Provide the [x, y] coordinate of the cell's center where the given text is located.  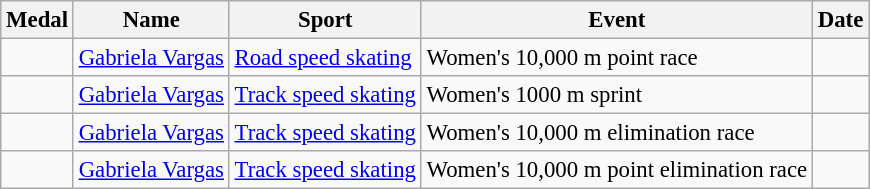
Women's 10,000 m point elimination race [616, 170]
Event [616, 20]
Road speed skating [325, 58]
Name [151, 20]
Women's 10,000 m point race [616, 58]
Sport [325, 20]
Date [840, 20]
Medal [38, 20]
Women's 1000 m sprint [616, 95]
Women's 10,000 m elimination race [616, 133]
